Find where the given text appears and provide that cell's center as [x, y] coordinate. 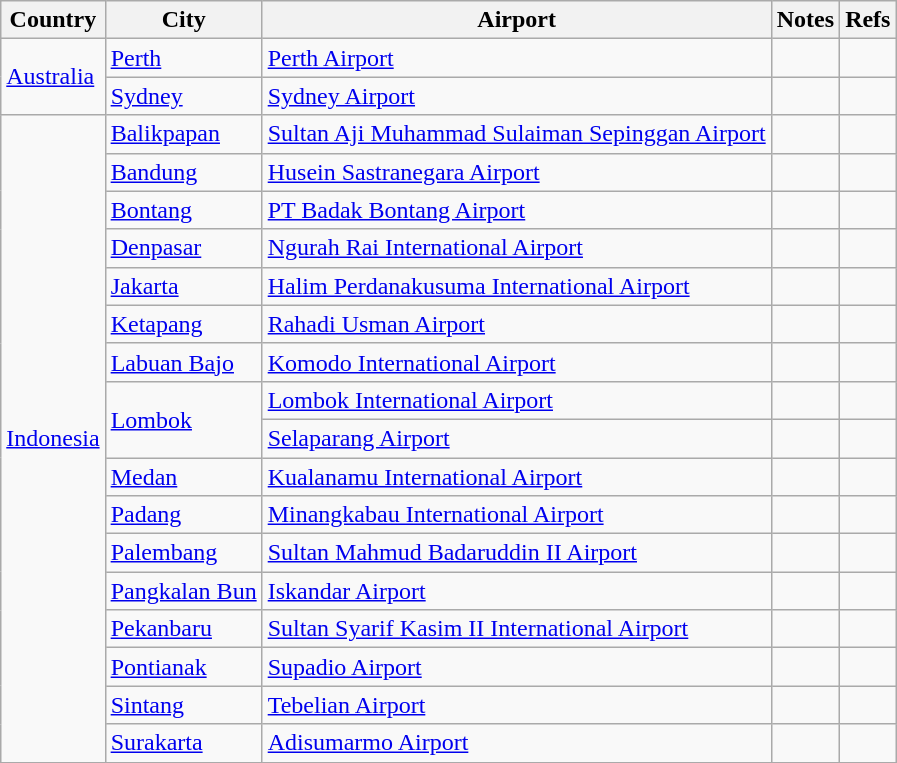
Notes [805, 20]
Sydney Airport [516, 96]
Medan [184, 477]
Ngurah Rai International Airport [516, 248]
Iskandar Airport [516, 591]
Refs [868, 20]
Adisumarmo Airport [516, 743]
Rahadi Usman Airport [516, 324]
Kualanamu International Airport [516, 477]
Perth [184, 58]
Palembang [184, 553]
Pangkalan Bun [184, 591]
Pontianak [184, 667]
Selaparang Airport [516, 438]
Sintang [184, 705]
Ketapang [184, 324]
Halim Perdanakusuma International Airport [516, 286]
Surakarta [184, 743]
Lombok [184, 419]
Australia [53, 77]
Jakarta [184, 286]
Husein Sastranegara Airport [516, 172]
Komodo International Airport [516, 362]
PT Badak Bontang Airport [516, 210]
Sydney [184, 96]
Sultan Syarif Kasim II International Airport [516, 629]
Labuan Bajo [184, 362]
Supadio Airport [516, 667]
Tebelian Airport [516, 705]
Country [53, 20]
Minangkabau International Airport [516, 515]
Airport [516, 20]
Padang [184, 515]
City [184, 20]
Balikpapan [184, 134]
Pekanbaru [184, 629]
Bandung [184, 172]
Lombok International Airport [516, 400]
Bontang [184, 210]
Indonesia [53, 438]
Sultan Mahmud Badaruddin II Airport [516, 553]
Perth Airport [516, 58]
Sultan Aji Muhammad Sulaiman Sepinggan Airport [516, 134]
Denpasar [184, 248]
